Provide the [x, y] coordinate of the cell's center where the given text is located.  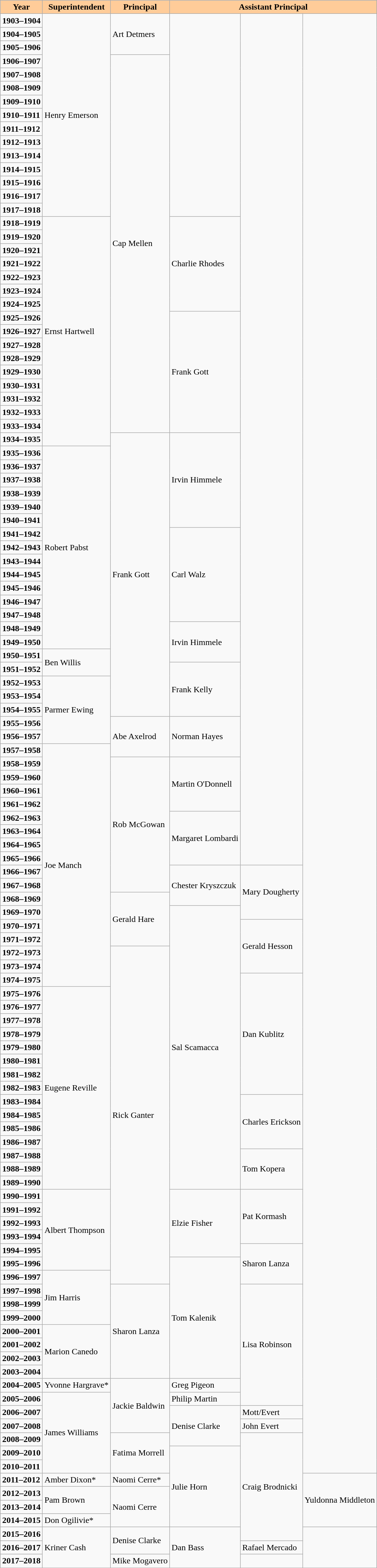
1935–1936 [21, 453]
1967–1968 [21, 885]
1951–1952 [21, 669]
Yuldonna Middleton [340, 1500]
Frank Kelly [205, 689]
1917–1918 [21, 210]
1925–1926 [21, 318]
Margaret Lombardi [205, 838]
Parmer Ewing [77, 710]
Rafael Mercado [272, 1547]
1985–1986 [21, 1129]
Rob McGowan [140, 824]
2000–2001 [21, 1331]
Cap Mellen [140, 244]
1924–1925 [21, 304]
1933–1934 [21, 426]
2005–2006 [21, 1399]
1964–1965 [21, 845]
1982–1983 [21, 1088]
Mary Dougherty [272, 892]
1921–1922 [21, 264]
Gerald Hare [140, 919]
2016–2017 [21, 1547]
1968–1969 [21, 899]
1997–1998 [21, 1291]
Kriner Cash [77, 1547]
2001–2002 [21, 1345]
1916–1917 [21, 196]
2003–2004 [21, 1372]
Philip Martin [205, 1399]
Abe Axelrod [140, 737]
1983–1984 [21, 1102]
Mike Mogavero [140, 1561]
Principal [140, 7]
1907–1908 [21, 75]
1910–1911 [21, 115]
1937–1938 [21, 480]
1966–1967 [21, 872]
1919–1920 [21, 237]
1930–1931 [21, 385]
2009–2010 [21, 1453]
Pam Brown [77, 1500]
1993–1994 [21, 1236]
1954–1955 [21, 710]
1936–1937 [21, 466]
1990–1991 [21, 1196]
Tom Kopera [272, 1169]
1908–1909 [21, 88]
1904–1905 [21, 34]
Charles Erickson [272, 1122]
Jackie Baldwin [140, 1405]
1920–1921 [21, 250]
1945–1946 [21, 588]
1905–1906 [21, 48]
1986–1987 [21, 1142]
1931–1932 [21, 399]
Martin O'Donnell [205, 784]
1949–1950 [21, 642]
2006–2007 [21, 1412]
Elzie Fisher [205, 1223]
1915–1916 [21, 183]
1942–1943 [21, 547]
1970–1971 [21, 926]
1998–1999 [21, 1304]
John Evert [272, 1426]
1947–1948 [21, 615]
1906–1907 [21, 61]
1965–1966 [21, 858]
Gerald Hesson [272, 946]
2002–2003 [21, 1358]
1962–1963 [21, 818]
2013–2014 [21, 1507]
1975–1976 [21, 993]
2011–2012 [21, 1480]
2010–2011 [21, 1466]
Superintendent [77, 7]
Yvonne Hargrave* [77, 1385]
2007–2008 [21, 1426]
1974–1975 [21, 980]
1999–2000 [21, 1318]
Greg Pigeon [205, 1385]
2004–2005 [21, 1385]
1913–1914 [21, 155]
Year [21, 7]
1989–1990 [21, 1182]
1969–1970 [21, 912]
1912–1913 [21, 142]
1973–1974 [21, 966]
1940–1941 [21, 520]
1979–1980 [21, 1048]
1941–1942 [21, 534]
Naomi Cerre* [140, 1480]
Assistant Principal [273, 7]
1923–1924 [21, 291]
1995–1996 [21, 1264]
Lisa Robinson [272, 1345]
1911–1912 [21, 129]
Henry Emerson [77, 115]
1960–1961 [21, 791]
2008–2009 [21, 1439]
1994–1995 [21, 1250]
Amber Dixon* [77, 1480]
1934–1935 [21, 439]
1972–1973 [21, 953]
1963–1964 [21, 831]
1987–1988 [21, 1155]
2015–2016 [21, 1534]
1984–1985 [21, 1115]
2014–2015 [21, 1520]
Dan Bass [205, 1547]
1981–1982 [21, 1075]
Jim Harris [77, 1297]
Fatima Morrell [140, 1453]
Joe Manch [77, 865]
1957–1958 [21, 750]
1928–1929 [21, 358]
1926–1927 [21, 331]
Albert Thompson [77, 1230]
1922–1923 [21, 277]
1932–1933 [21, 413]
1961–1962 [21, 804]
1950–1951 [21, 656]
Norman Hayes [205, 737]
1953–1954 [21, 696]
1944–1945 [21, 574]
Robert Pabst [77, 547]
1988–1989 [21, 1169]
Sal Scamacca [205, 1047]
1914–1915 [21, 169]
Don Ogilivie* [77, 1520]
1980–1981 [21, 1061]
Rick Ganter [140, 1115]
Naomi Cerre [140, 1507]
1943–1944 [21, 561]
Ben Willis [77, 662]
James Williams [77, 1432]
Marion Canedo [77, 1351]
1991–1992 [21, 1209]
Charlie Rhodes [205, 264]
1959–1960 [21, 777]
Ernst Hartwell [77, 332]
Tom Kalenik [205, 1318]
Pat Kormash [272, 1216]
Craig Brodnicki [272, 1486]
2017–2018 [21, 1561]
Carl Walz [205, 574]
1909–1910 [21, 102]
1927–1928 [21, 345]
1976–1977 [21, 1007]
1955–1956 [21, 723]
1946–1947 [21, 602]
1952–1953 [21, 683]
1948–1949 [21, 629]
1996–1997 [21, 1277]
Julie Horn [205, 1486]
1971–1972 [21, 939]
1918–1919 [21, 223]
2012–2013 [21, 1493]
Chester Kryszczuk [205, 885]
1939–1940 [21, 507]
1956–1957 [21, 737]
1958–1959 [21, 764]
1992–1993 [21, 1223]
1903–1904 [21, 21]
1977–1978 [21, 1020]
1938–1939 [21, 493]
Art Detmers [140, 34]
Mott/Evert [272, 1412]
1929–1930 [21, 372]
Dan Kublitz [272, 1034]
1978–1979 [21, 1034]
Eugene Reville [77, 1088]
